Output the (x, y) coordinate of the center of the cell containing the given text.  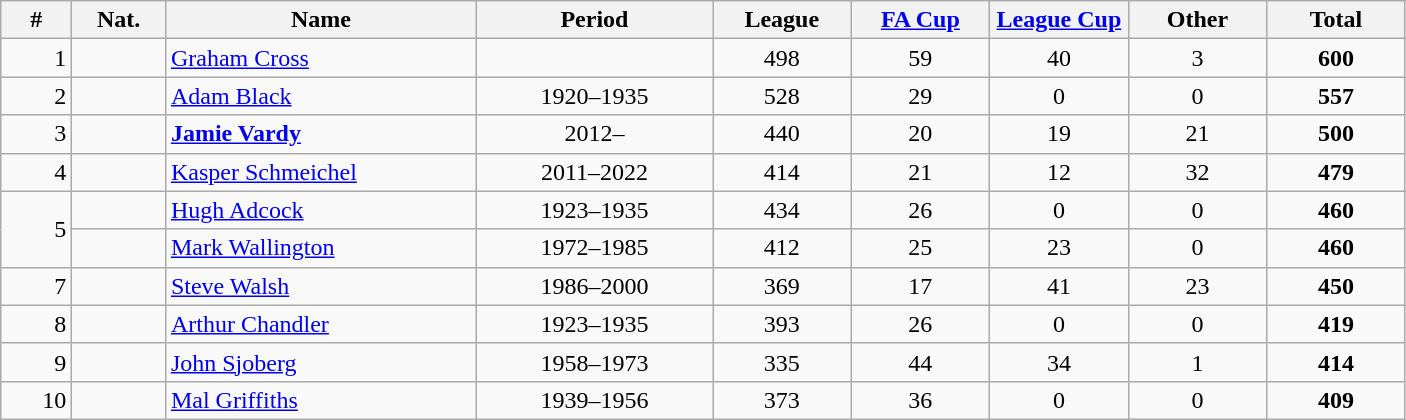
32 (1198, 172)
John Sjoberg (320, 362)
41 (1060, 286)
Mal Griffiths (320, 400)
Jamie Vardy (320, 134)
419 (1336, 324)
409 (1336, 400)
Steve Walsh (320, 286)
# (36, 20)
Hugh Adcock (320, 210)
59 (920, 58)
4 (36, 172)
League (782, 20)
Mark Wallington (320, 248)
Nat. (119, 20)
373 (782, 400)
Adam Black (320, 96)
12 (1060, 172)
10 (36, 400)
412 (782, 248)
Kasper Schmeichel (320, 172)
1972–1985 (594, 248)
40 (1060, 58)
335 (782, 362)
2011–2022 (594, 172)
600 (1336, 58)
1920–1935 (594, 96)
450 (1336, 286)
Other (1198, 20)
Name (320, 20)
19 (1060, 134)
34 (1060, 362)
440 (782, 134)
36 (920, 400)
500 (1336, 134)
29 (920, 96)
Graham Cross (320, 58)
498 (782, 58)
5 (36, 229)
1939–1956 (594, 400)
25 (920, 248)
League Cup (1060, 20)
434 (782, 210)
8 (36, 324)
557 (1336, 96)
9 (36, 362)
20 (920, 134)
FA Cup (920, 20)
2012– (594, 134)
479 (1336, 172)
Total (1336, 20)
1986–2000 (594, 286)
369 (782, 286)
17 (920, 286)
528 (782, 96)
Period (594, 20)
44 (920, 362)
2 (36, 96)
1958–1973 (594, 362)
7 (36, 286)
393 (782, 324)
Arthur Chandler (320, 324)
